For the text-containing cell, return its midpoint in (X, Y) coordinate format. 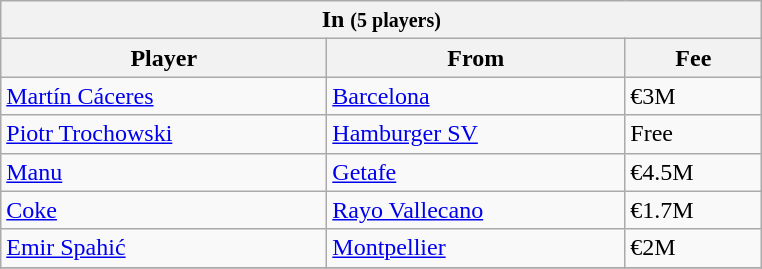
Manu (164, 172)
€3M (694, 96)
In (5 players) (382, 20)
From (476, 58)
€2M (694, 248)
Getafe (476, 172)
Player (164, 58)
Emir Spahić (164, 248)
Hamburger SV (476, 134)
Rayo Vallecano (476, 210)
Fee (694, 58)
€1.7M (694, 210)
Piotr Trochowski (164, 134)
Barcelona (476, 96)
Free (694, 134)
Coke (164, 210)
€4.5M (694, 172)
Martín Cáceres (164, 96)
Montpellier (476, 248)
